Return the (X, Y) coordinate for the center point of the cell that contains the specified text.  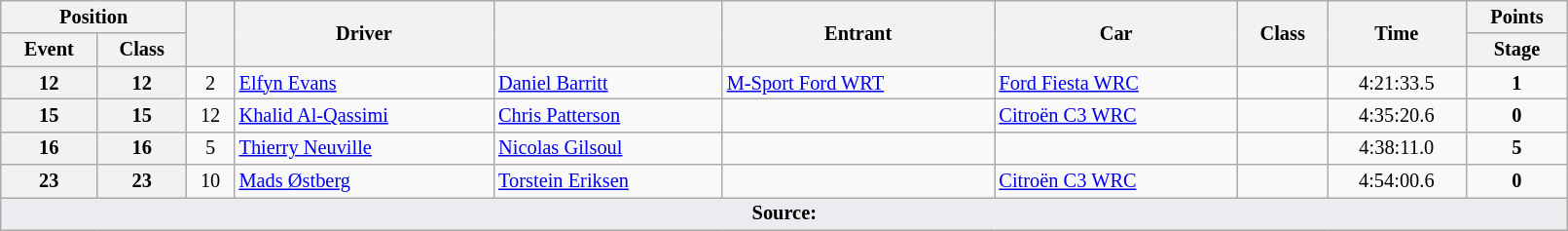
4:54:00.6 (1398, 181)
Daniel Barritt (607, 83)
Entrant (858, 33)
1 (1516, 83)
Driver (364, 33)
10 (210, 181)
Source: (784, 213)
4:21:33.5 (1398, 83)
Chris Patterson (607, 115)
Time (1398, 33)
Stage (1516, 50)
Points (1516, 17)
Car (1116, 33)
Elfyn Evans (364, 83)
2 (210, 83)
M-Sport Ford WRT (858, 83)
Thierry Neuville (364, 148)
Ford Fiesta WRC (1116, 83)
Event (49, 50)
Khalid Al-Qassimi (364, 115)
Nicolas Gilsoul (607, 148)
4:35:20.6 (1398, 115)
Mads Østberg (364, 181)
4:38:11.0 (1398, 148)
Torstein Eriksen (607, 181)
Position (93, 17)
